From the cell containing the given text, extract its center point as (X, Y) coordinate. 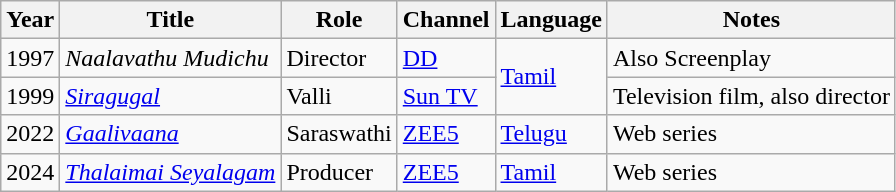
Naalavathu Mudichu (170, 58)
Title (170, 20)
Producer (339, 172)
Saraswathi (339, 134)
Thalaimai Seyalagam (170, 172)
Role (339, 20)
Notes (751, 20)
Siragugal (170, 96)
Sun TV (446, 96)
1999 (30, 96)
Telugu (551, 134)
Channel (446, 20)
Year (30, 20)
Television film, also director (751, 96)
Valli (339, 96)
DD (446, 58)
Director (339, 58)
1997 (30, 58)
Also Screenplay (751, 58)
Gaalivaana (170, 134)
2024 (30, 172)
2022 (30, 134)
Language (551, 20)
